Find where the given text appears and provide that cell's center as (X, Y) coordinate. 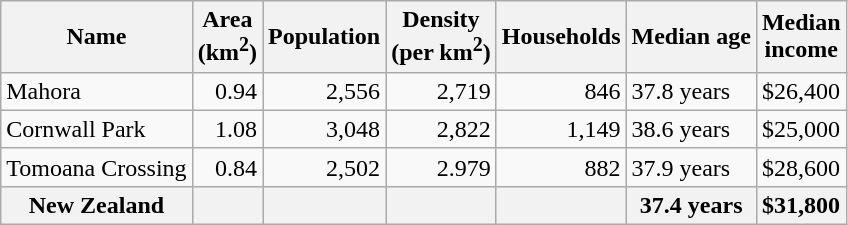
Name (96, 37)
3,048 (324, 129)
37.8 years (691, 91)
1.08 (227, 129)
Households (561, 37)
Mahora (96, 91)
$31,800 (801, 205)
$25,000 (801, 129)
2.979 (442, 167)
882 (561, 167)
1,149 (561, 129)
Area(km2) (227, 37)
Tomoana Crossing (96, 167)
2,556 (324, 91)
New Zealand (96, 205)
Cornwall Park (96, 129)
37.4 years (691, 205)
Median age (691, 37)
Density(per km2) (442, 37)
2,822 (442, 129)
846 (561, 91)
Medianincome (801, 37)
2,719 (442, 91)
0.84 (227, 167)
37.9 years (691, 167)
38.6 years (691, 129)
0.94 (227, 91)
$26,400 (801, 91)
$28,600 (801, 167)
Population (324, 37)
2,502 (324, 167)
